Identify which cell holds the provided text, then report its (X, Y) central coordinate. 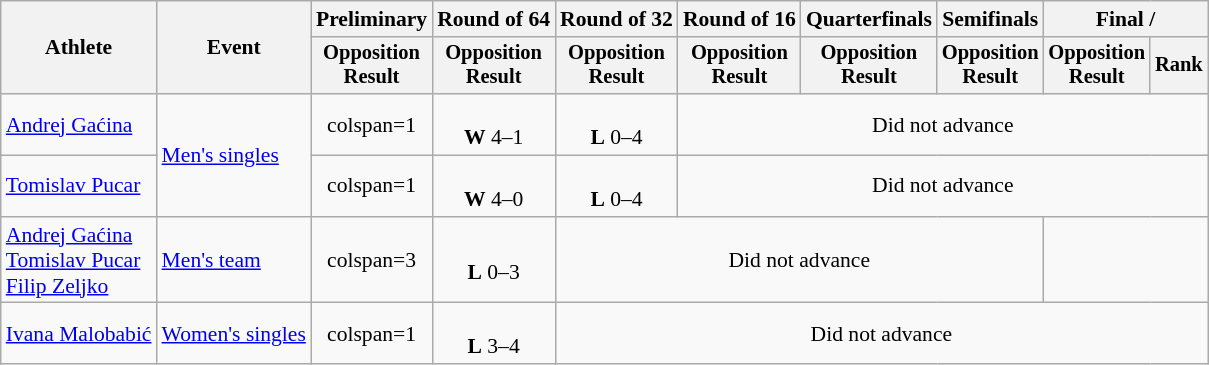
Semifinals (990, 19)
Rank (1179, 66)
L 3–4 (494, 334)
Ivana Malobabić (79, 334)
Andrej GaćinaTomislav PucarFilip Zeljko (79, 260)
Preliminary (372, 19)
Round of 64 (494, 19)
L 0–3 (494, 260)
Quarterfinals (869, 19)
Andrej Gaćina (79, 124)
W 4–0 (494, 186)
Athlete (79, 48)
Round of 16 (740, 19)
Tomislav Pucar (79, 186)
Round of 32 (616, 19)
Women's singles (234, 334)
Men's singles (234, 155)
Men's team (234, 260)
Event (234, 48)
colspan=3 (372, 260)
W 4–1 (494, 124)
Final / (1125, 19)
